Capture the cell that displays the provided text and extract its (X, Y) central coordinate. 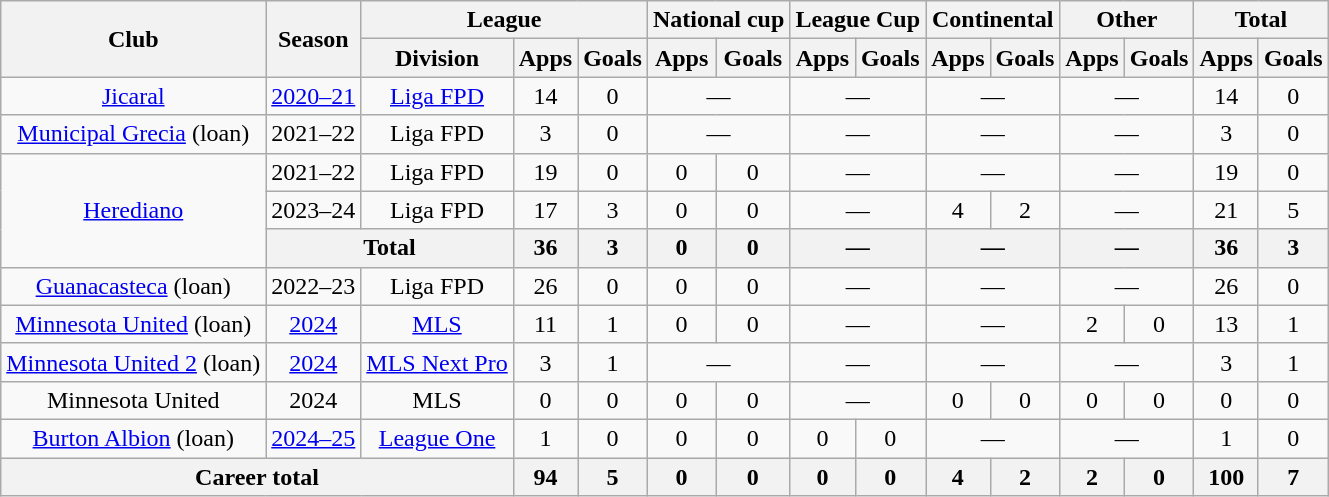
100 (1226, 477)
Burton Albion (loan) (134, 438)
League (504, 20)
Continental (993, 20)
2022–23 (314, 286)
Jicaral (134, 96)
Season (314, 39)
7 (1293, 477)
Herediano (134, 210)
13 (1226, 324)
Other (1127, 20)
2020–21 (314, 96)
Minnesota United 2 (loan) (134, 362)
League One (437, 438)
Municipal Grecia (loan) (134, 134)
94 (545, 477)
Career total (257, 477)
17 (545, 210)
Club (134, 39)
MLS Next Pro (437, 362)
Minnesota United (134, 400)
Guanacasteca (loan) (134, 286)
2023–24 (314, 210)
National cup (718, 20)
21 (1226, 210)
11 (545, 324)
Division (437, 58)
2024–25 (314, 438)
Minnesota United (loan) (134, 324)
League Cup (858, 20)
